For the text-containing cell, return its midpoint in (x, y) coordinate format. 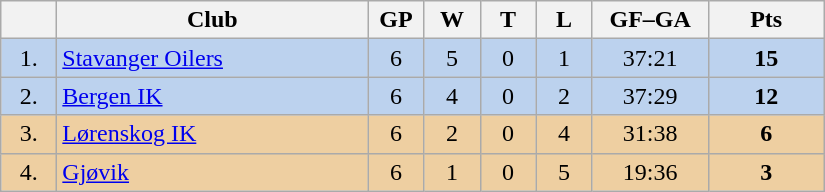
W (452, 20)
2. (29, 96)
Pts (766, 20)
1. (29, 58)
T (508, 20)
31:38 (650, 134)
19:36 (650, 172)
4. (29, 172)
37:21 (650, 58)
15 (766, 58)
Stavanger Oilers (212, 58)
Lørenskog IK (212, 134)
3. (29, 134)
12 (766, 96)
Club (212, 20)
37:29 (650, 96)
L (564, 20)
Bergen IK (212, 96)
Gjøvik (212, 172)
GF–GA (650, 20)
GP (396, 20)
3 (766, 172)
